Provide the (X, Y) coordinate of the cell's center where the given text is located.  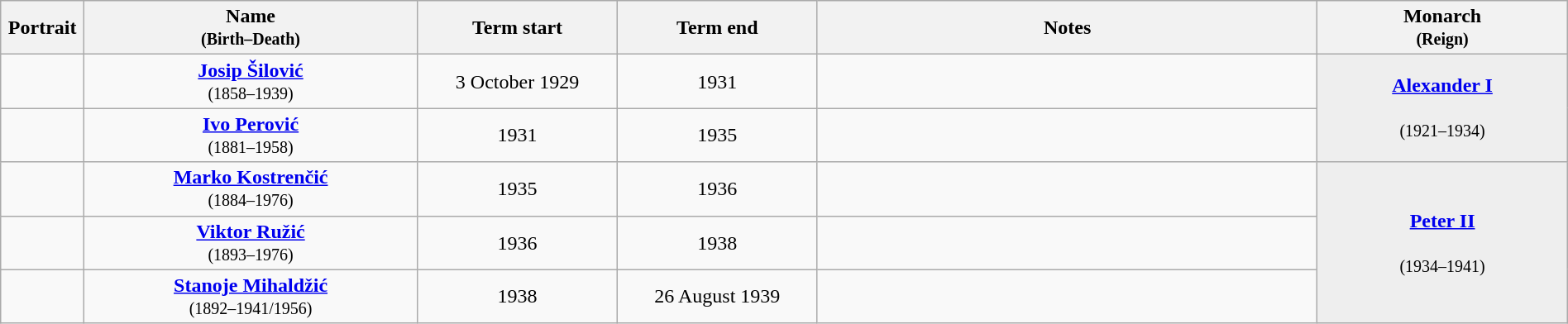
Viktor Ružić(1893–1976) (251, 243)
Notes (1067, 28)
Marko Kostrenčić(1884–1976) (251, 188)
Portrait (43, 28)
Ivo Perović(1881–1958) (251, 136)
Peter II(1934–1941) (1442, 243)
Stanoje Mihaldžić(1892–1941/1956) (251, 296)
3 October 1929 (518, 81)
Monarch(Reign) (1442, 28)
Name(Birth–Death) (251, 28)
Term start (518, 28)
Alexander I(1921–1934) (1442, 108)
Josip Šilović(1858–1939) (251, 81)
Term end (717, 28)
26 August 1939 (717, 296)
